Return (X, Y) of the center of cell containing provided text 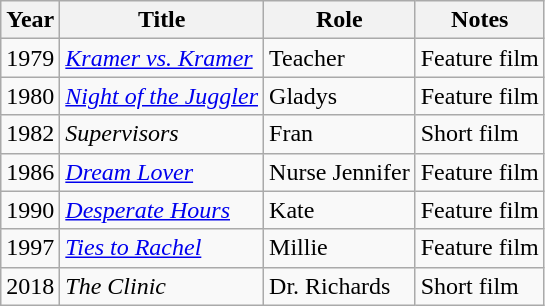
1990 (30, 210)
Night of the Juggler (162, 96)
Ties to Rachel (162, 248)
Notes (480, 20)
Role (340, 20)
1979 (30, 58)
Gladys (340, 96)
Desperate Hours (162, 210)
Dream Lover (162, 172)
Nurse Jennifer (340, 172)
Title (162, 20)
Fran (340, 134)
Kramer vs. Kramer (162, 58)
1986 (30, 172)
Kate (340, 210)
2018 (30, 286)
Teacher (340, 58)
Millie (340, 248)
Supervisors (162, 134)
1980 (30, 96)
Year (30, 20)
The Clinic (162, 286)
1997 (30, 248)
1982 (30, 134)
Dr. Richards (340, 286)
